Locate the cell with the specified text and output its [x, y] center coordinate. 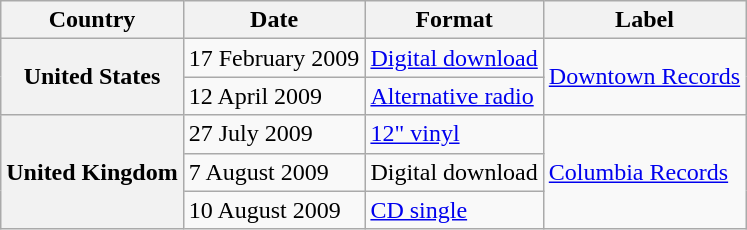
United States [92, 77]
Country [92, 20]
17 February 2009 [274, 58]
7 August 2009 [274, 172]
Format [454, 20]
United Kingdom [92, 172]
12" vinyl [454, 134]
Date [274, 20]
12 April 2009 [274, 96]
Label [644, 20]
CD single [454, 210]
Alternative radio [454, 96]
27 July 2009 [274, 134]
Downtown Records [644, 77]
Columbia Records [644, 172]
10 August 2009 [274, 210]
